Search for the cell housing the specified text and yield its [x, y] center coordinate. 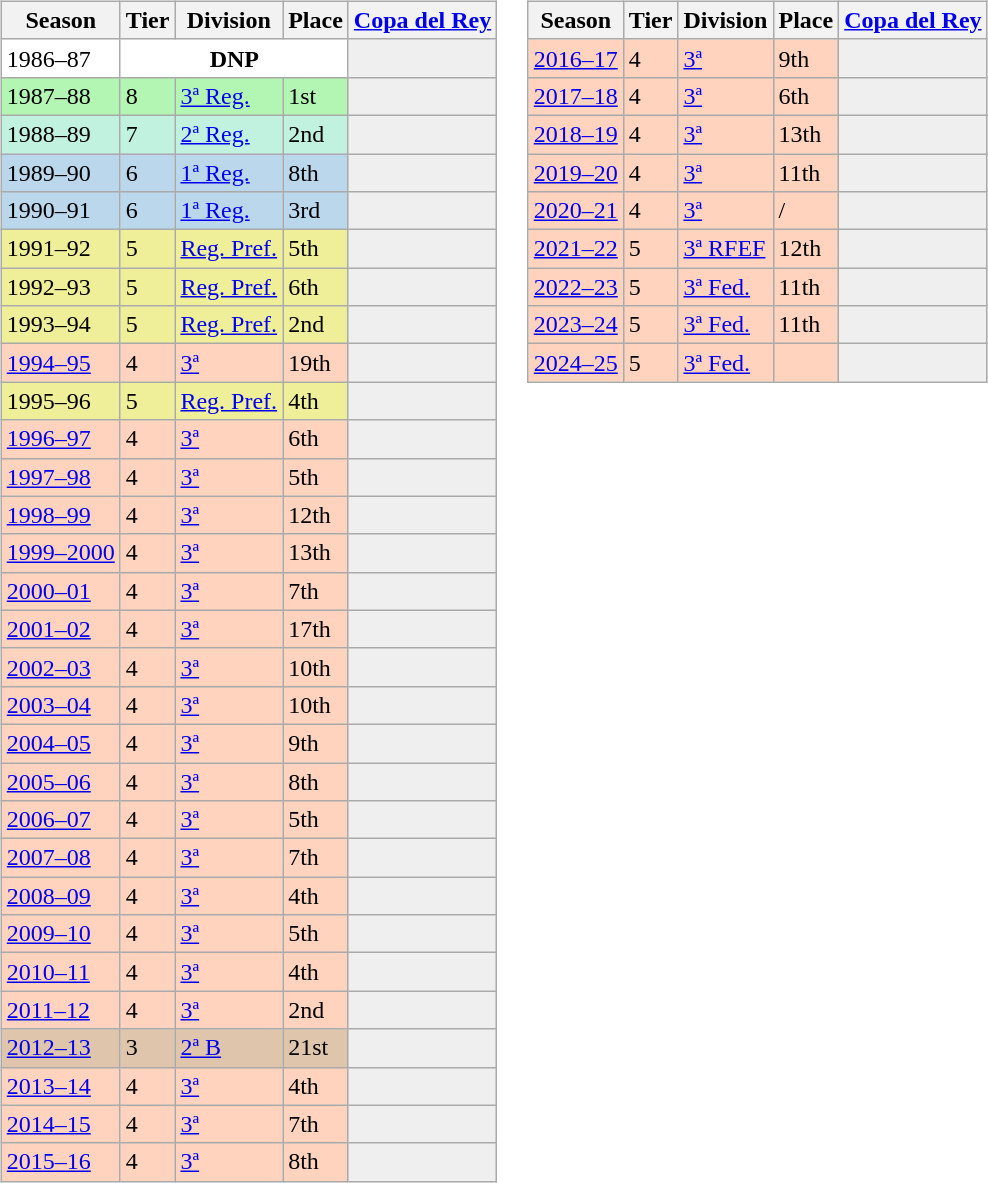
2017–18 [576, 96]
2012–13 [60, 1048]
2009–10 [60, 934]
2001–02 [60, 629]
2016–17 [576, 58]
/ [806, 211]
1986–87 [60, 58]
17th [316, 629]
2004–05 [60, 743]
2003–04 [60, 705]
2008–09 [60, 896]
1999–2000 [60, 553]
2ª Reg. [229, 134]
2002–03 [60, 667]
2020–21 [576, 211]
2013–14 [60, 1086]
3ª RFEF [726, 249]
21st [316, 1048]
1988–89 [60, 134]
3ª Reg. [229, 96]
2011–12 [60, 1010]
1989–90 [60, 173]
1991–92 [60, 249]
2000–01 [60, 591]
DNP [234, 58]
1st [316, 96]
2005–06 [60, 781]
2006–07 [60, 820]
1993–94 [60, 325]
2022–23 [576, 287]
2021–22 [576, 249]
8 [148, 96]
1994–95 [60, 363]
1997–98 [60, 477]
1995–96 [60, 401]
1996–97 [60, 439]
2014–15 [60, 1124]
1992–93 [60, 287]
3rd [316, 211]
2018–19 [576, 134]
2019–20 [576, 173]
2015–16 [60, 1162]
2023–24 [576, 325]
2ª B [229, 1048]
1990–91 [60, 211]
2007–08 [60, 858]
19th [316, 363]
2024–25 [576, 363]
7 [148, 134]
3 [148, 1048]
1987–88 [60, 96]
1998–99 [60, 515]
2010–11 [60, 972]
